Search for the cell housing the specified text and yield its [X, Y] center coordinate. 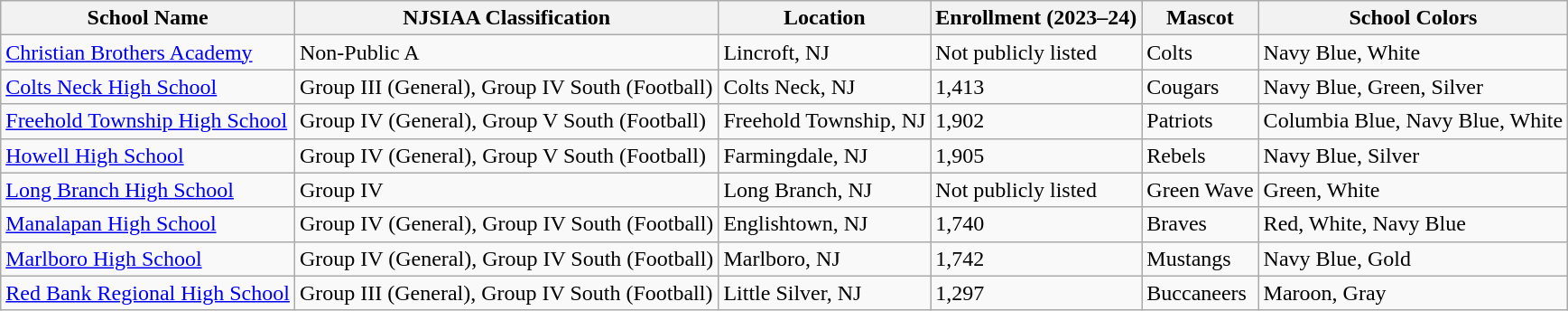
Rebels [1201, 155]
Navy Blue, White [1414, 52]
NJSIAA Classification [506, 18]
Location [825, 18]
Marlboro High School [148, 259]
Navy Blue, Gold [1414, 259]
Non-Public A [506, 52]
School Name [148, 18]
Green, White [1414, 190]
Columbia Blue, Navy Blue, White [1414, 121]
Manalapan High School [148, 224]
Freehold Township High School [148, 121]
Farmingdale, NJ [825, 155]
Marlboro, NJ [825, 259]
Buccaneers [1201, 293]
Cougars [1201, 87]
Little Silver, NJ [825, 293]
Mustangs [1201, 259]
1,413 [1036, 87]
Long Branch, NJ [825, 190]
1,742 [1036, 259]
Braves [1201, 224]
1,902 [1036, 121]
Enrollment (2023–24) [1036, 18]
Red, White, Navy Blue [1414, 224]
School Colors [1414, 18]
1,740 [1036, 224]
Maroon, Gray [1414, 293]
Navy Blue, Green, Silver [1414, 87]
Colts [1201, 52]
Lincroft, NJ [825, 52]
Colts Neck, NJ [825, 87]
Colts Neck High School [148, 87]
Englishtown, NJ [825, 224]
Christian Brothers Academy [148, 52]
Group IV [506, 190]
Navy Blue, Silver [1414, 155]
Patriots [1201, 121]
Long Branch High School [148, 190]
1,905 [1036, 155]
Howell High School [148, 155]
1,297 [1036, 293]
Mascot [1201, 18]
Freehold Township, NJ [825, 121]
Green Wave [1201, 190]
Red Bank Regional High School [148, 293]
